Determine the [x, y] coordinate at the center of the cell enclosing the given text.  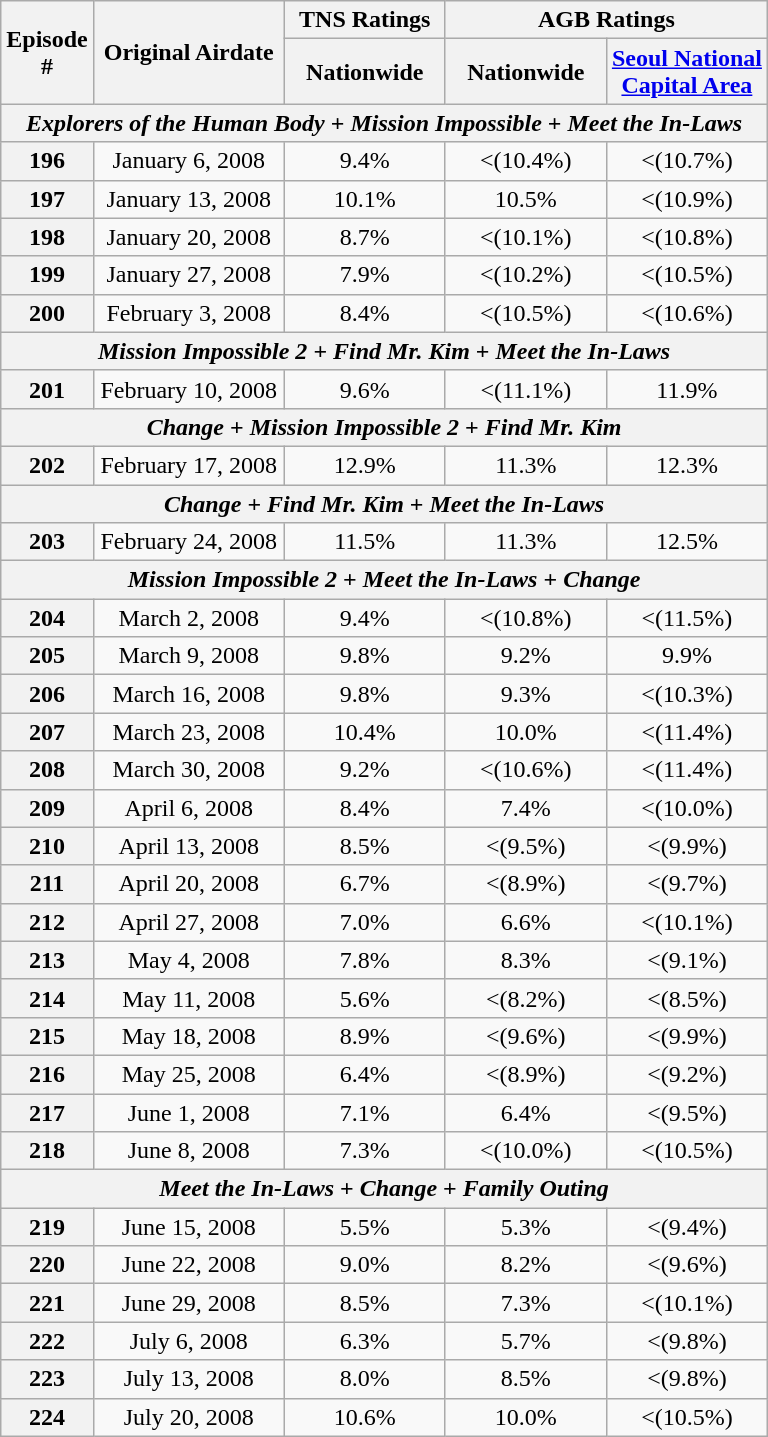
February 10, 2008 [188, 389]
February 24, 2008 [188, 542]
January 20, 2008 [188, 237]
TNS Ratings [364, 20]
<(9.1%) [686, 960]
May 11, 2008 [188, 998]
219 [47, 1227]
Original Airdate [188, 52]
218 [47, 1151]
9.6% [364, 389]
June 15, 2008 [188, 1227]
<(9.4%) [686, 1227]
March 23, 2008 [188, 732]
10.5% [526, 199]
197 [47, 199]
Change + Mission Impossible 2 + Find Mr. Kim [384, 427]
<(10.9%) [686, 199]
210 [47, 846]
9.3% [526, 694]
<(10.2%) [526, 275]
Mission Impossible 2 + Meet the In-Laws + Change [384, 580]
8.0% [364, 1379]
12.9% [364, 465]
June 1, 2008 [188, 1113]
<(10.3%) [686, 694]
Explorers of the Human Body + Mission Impossible + Meet the In-Laws [384, 123]
<(9.7%) [686, 884]
214 [47, 998]
11.9% [686, 389]
<(9.2%) [686, 1074]
<(10.7%) [686, 161]
March 30, 2008 [188, 770]
5.7% [526, 1341]
10.4% [364, 732]
7.4% [526, 808]
12.5% [686, 542]
Change + Find Mr. Kim + Meet the In-Laws [384, 503]
7.8% [364, 960]
7.0% [364, 922]
9.0% [364, 1265]
7.9% [364, 275]
10.6% [364, 1417]
February 3, 2008 [188, 313]
201 [47, 389]
11.5% [364, 542]
207 [47, 732]
202 [47, 465]
211 [47, 884]
196 [47, 161]
April 20, 2008 [188, 884]
8.2% [526, 1265]
10.1% [364, 199]
200 [47, 313]
222 [47, 1341]
January 6, 2008 [188, 161]
Meet the In-Laws + Change + Family Outing [384, 1189]
6.6% [526, 922]
April 6, 2008 [188, 808]
8.7% [364, 237]
<(8.2%) [526, 998]
205 [47, 656]
Mission Impossible 2 + Find Mr. Kim + Meet the In-Laws [384, 351]
12.3% [686, 465]
215 [47, 1036]
March 16, 2008 [188, 694]
208 [47, 770]
April 13, 2008 [188, 846]
6.7% [364, 884]
<(11.1%) [526, 389]
221 [47, 1303]
Seoul National Capital Area [686, 72]
209 [47, 808]
206 [47, 694]
223 [47, 1379]
8.9% [364, 1036]
January 13, 2008 [188, 199]
213 [47, 960]
May 18, 2008 [188, 1036]
May 4, 2008 [188, 960]
February 17, 2008 [188, 465]
7.1% [364, 1113]
204 [47, 618]
<(10.4%) [526, 161]
March 9, 2008 [188, 656]
212 [47, 922]
5.3% [526, 1227]
March 2, 2008 [188, 618]
January 27, 2008 [188, 275]
Episode # [47, 52]
8.3% [526, 960]
5.5% [364, 1227]
220 [47, 1265]
6.3% [364, 1341]
June 8, 2008 [188, 1151]
9.9% [686, 656]
July 20, 2008 [188, 1417]
June 22, 2008 [188, 1265]
198 [47, 237]
216 [47, 1074]
July 6, 2008 [188, 1341]
July 13, 2008 [188, 1379]
<(8.5%) [686, 998]
217 [47, 1113]
5.6% [364, 998]
203 [47, 542]
224 [47, 1417]
AGB Ratings [606, 20]
June 29, 2008 [188, 1303]
May 25, 2008 [188, 1074]
<(11.5%) [686, 618]
199 [47, 275]
April 27, 2008 [188, 922]
